Identify which cell holds the provided text, then report its [x, y] central coordinate. 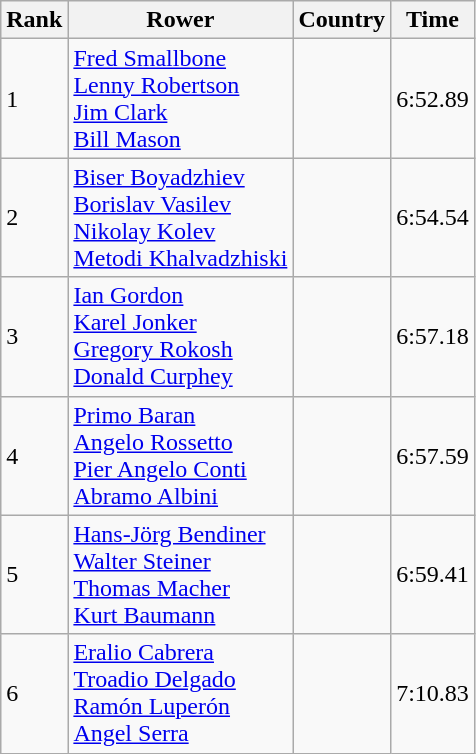
6:57.18 [433, 336]
6:54.54 [433, 218]
Rower [180, 20]
Fred SmallboneLenny RobertsonJim ClarkBill Mason [180, 98]
6 [34, 694]
1 [34, 98]
Ian GordonKarel JonkerGregory RokoshDonald Curphey [180, 336]
Eralio CabreraTroadio DelgadoRamón LuperónAngel Serra [180, 694]
Primo BaranAngelo RossettoPier Angelo ContiAbramo Albini [180, 456]
Country [342, 20]
5 [34, 574]
Time [433, 20]
2 [34, 218]
Hans-Jörg BendinerWalter SteinerThomas MacherKurt Baumann [180, 574]
6:57.59 [433, 456]
Rank [34, 20]
6:59.41 [433, 574]
3 [34, 336]
Biser BoyadzhievBorislav VasilevNikolay KolevMetodi Khalvadzhiski [180, 218]
7:10.83 [433, 694]
6:52.89 [433, 98]
4 [34, 456]
